Extract the [X, Y] coordinate from the center of the cell holding the provided text.  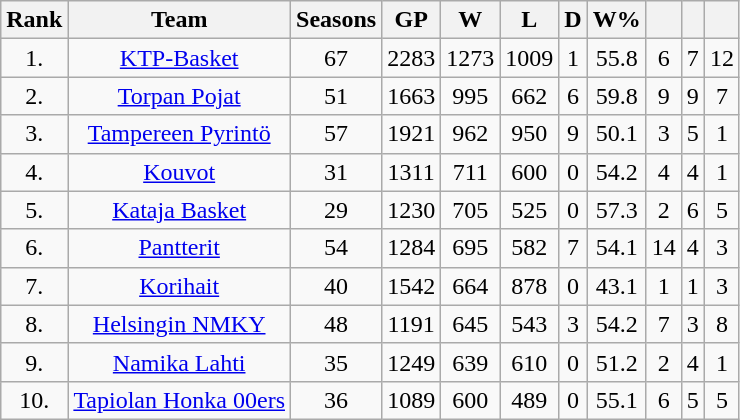
Rank [34, 20]
Team [180, 20]
51 [336, 96]
36 [336, 400]
50.1 [616, 134]
2283 [412, 58]
705 [470, 210]
543 [530, 324]
1542 [412, 286]
2. [34, 96]
Seasons [336, 20]
4. [34, 172]
Korihait [180, 286]
1311 [412, 172]
8. [34, 324]
59.8 [616, 96]
7. [34, 286]
55.8 [616, 58]
5. [34, 210]
639 [470, 362]
1284 [412, 248]
29 [336, 210]
1230 [412, 210]
962 [470, 134]
1249 [412, 362]
950 [530, 134]
KTP-Basket [180, 58]
1191 [412, 324]
Tampereen Pyrintö [180, 134]
645 [470, 324]
995 [470, 96]
711 [470, 172]
Torpan Pojat [180, 96]
1009 [530, 58]
43.1 [616, 286]
Tapiolan Honka 00ers [180, 400]
3. [34, 134]
489 [530, 400]
54 [336, 248]
1273 [470, 58]
55.1 [616, 400]
35 [336, 362]
W% [616, 20]
Namika Lahti [180, 362]
Helsingin NMKY [180, 324]
D [573, 20]
12 [722, 58]
Kouvot [180, 172]
662 [530, 96]
664 [470, 286]
695 [470, 248]
9. [34, 362]
Kataja Basket [180, 210]
8 [722, 324]
1663 [412, 96]
1. [34, 58]
GP [412, 20]
Pantterit [180, 248]
525 [530, 210]
51.2 [616, 362]
L [530, 20]
48 [336, 324]
1089 [412, 400]
14 [664, 248]
10. [34, 400]
1921 [412, 134]
31 [336, 172]
40 [336, 286]
6. [34, 248]
878 [530, 286]
57.3 [616, 210]
67 [336, 58]
582 [530, 248]
57 [336, 134]
54.1 [616, 248]
610 [530, 362]
W [470, 20]
